Output the (X, Y) coordinate of the center of the cell containing the given text.  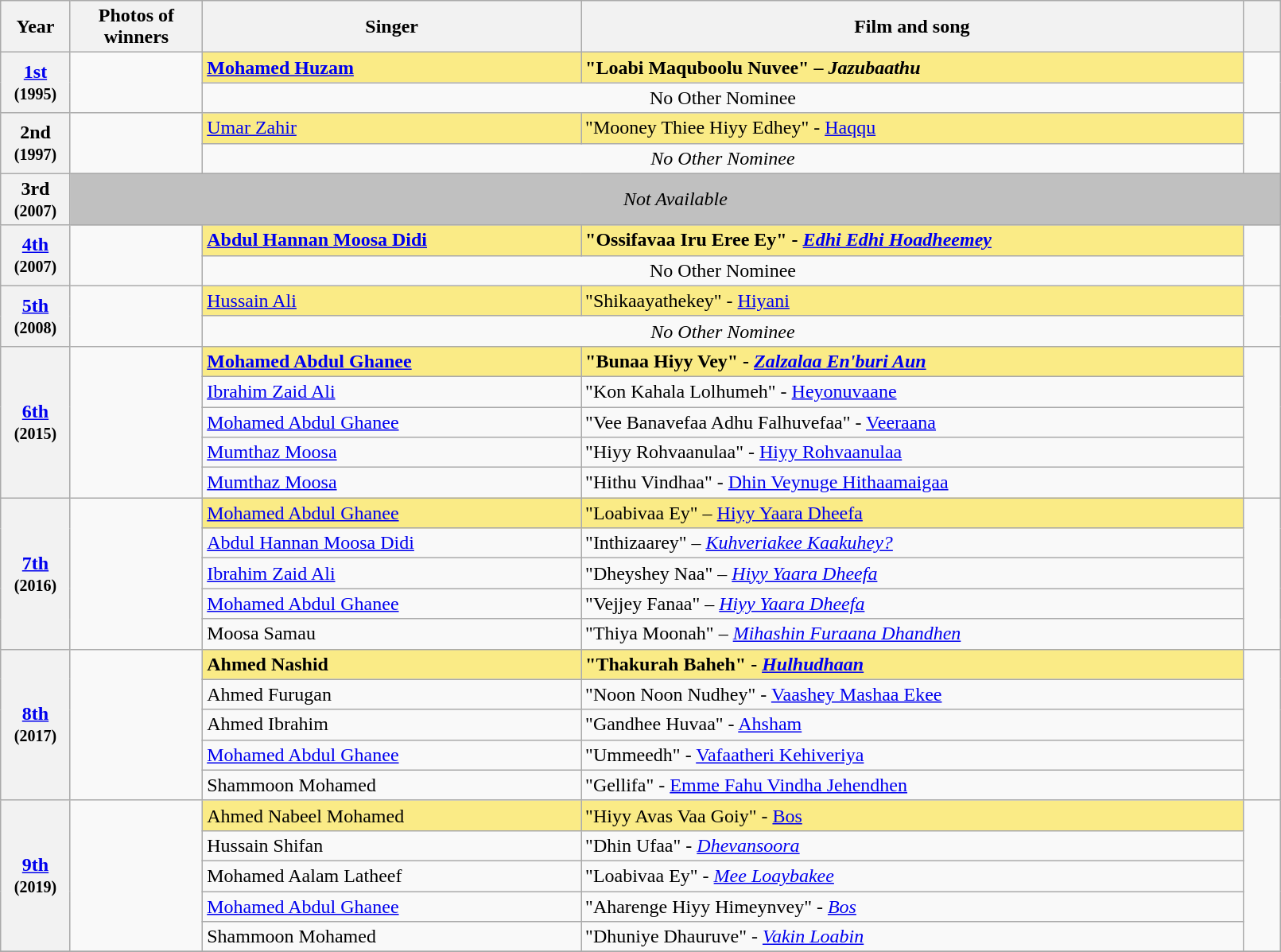
Umar Zahir (392, 128)
"Loabivaa Ey" - Mee Loaybakee (913, 876)
Mohamed Aalam Latheef (392, 876)
Photos of winners (137, 27)
2nd(1997) (35, 143)
"Thiya Moonah" – Mihashin Furaana Dhandhen (913, 634)
9th(2019) (35, 876)
"Hiyy Rohvaanulaa" - Hiyy Rohvaanulaa (913, 453)
7th(2016) (35, 573)
"Vee Banavefaa Adhu Falhuvefaa" - Veeraana (913, 422)
"Ummeedh" - Vafaatheri Kehiveriya (913, 755)
"Shikaayathekey" - Hiyani (913, 301)
"Mooney Thiee Hiyy Edhey" - Haqqu (913, 128)
Hussain Shifan (392, 845)
1st(1995) (35, 83)
Ahmed Nabeel Mohamed (392, 815)
"Dhuniye Dhauruve" - Vakin Loabin (913, 937)
4th(2007) (35, 255)
5th(2008) (35, 316)
"Thakurah Baheh" - Hulhudhaan (913, 664)
"Loabi Maquboolu Nuvee" – Jazubaathu (913, 68)
"Loabivaa Ey" – Hiyy Yaara Dheefa (913, 513)
"Vejjey Fanaa" – Hiyy Yaara Dheefa (913, 604)
"Hiyy Avas Vaa Goiy" - Bos (913, 815)
6th(2015) (35, 422)
Singer (392, 27)
Moosa Samau (392, 634)
"Dheyshey Naa" – Hiyy Yaara Dheefa (913, 573)
"Dhin Ufaa" - Dhevansoora (913, 845)
"Kon Kahala Lolhumeh" - Heyonuvaane (913, 391)
"Inthizaarey" – Kuhveriakee Kaakuhey? (913, 543)
Year (35, 27)
"Ossifavaa Iru Eree Ey" - Edhi Edhi Hoadheemey (913, 240)
Ahmed Ibrahim (392, 725)
"Gandhee Huvaa" - Ahsham (913, 725)
Mohamed Huzam (392, 68)
Ahmed Nashid (392, 664)
Ahmed Furugan (392, 694)
"Hithu Vindhaa" - Dhin Veynuge Hithaamaigaa (913, 483)
"Aharenge Hiyy Himeynvey" - Bos (913, 906)
Not Available (676, 199)
"Noon Noon Nudhey" - Vaashey Mashaa Ekee (913, 694)
8th(2017) (35, 725)
"Gellifa" - Emme Fahu Vindha Jehendhen (913, 785)
Film and song (913, 27)
3rd(2007) (35, 199)
Hussain Ali (392, 301)
"Bunaa Hiyy Vey" - Zalzalaa En'buri Aun (913, 361)
